Scan for the cell matching the given text and deliver its [x, y] coordinate at center. 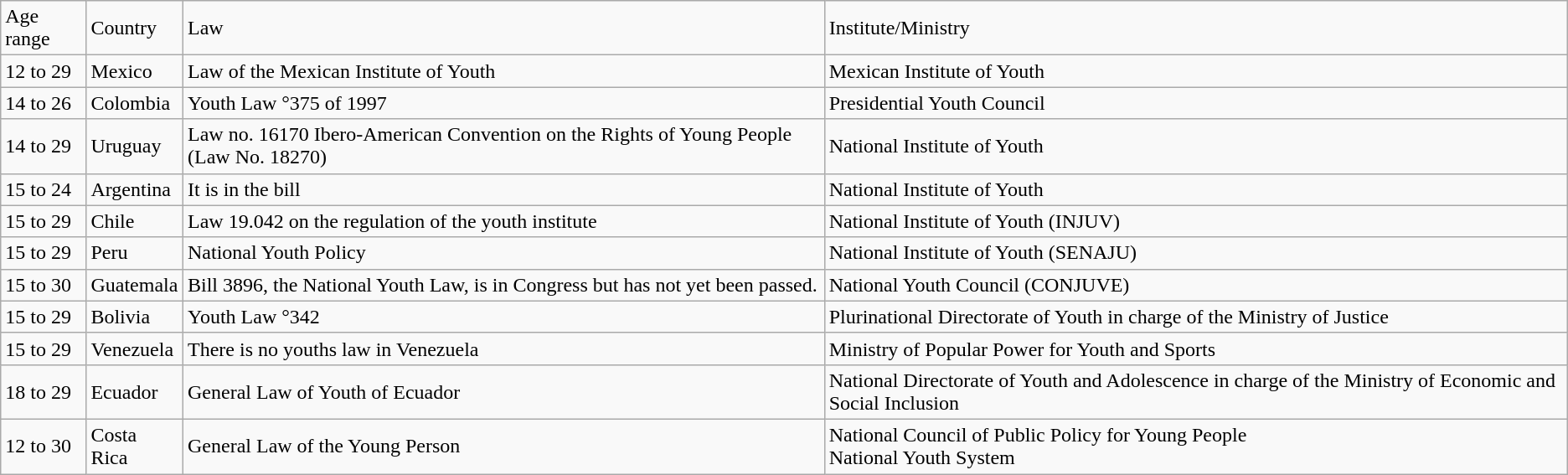
National Council of Public Policy for Young PeopleNational Youth System [1196, 446]
Uruguay [135, 146]
Mexican Institute of Youth [1196, 71]
Colombia [135, 103]
18 to 29 [44, 392]
Guatemala [135, 285]
12 to 29 [44, 71]
Country [135, 28]
Bill 3896, the National Youth Law, is in Congress but has not yet been passed. [503, 285]
National Youth Council (CONJUVE) [1196, 285]
15 to 24 [44, 189]
Argentina [135, 189]
National Directorate of Youth and Adolescence in charge of the Ministry of Economic and Social Inclusion [1196, 392]
Youth Law °375 of 1997 [503, 103]
Bolivia [135, 317]
National Institute of Youth (INJUV) [1196, 221]
Mexico [135, 71]
14 to 26 [44, 103]
Law of the Mexican Institute of Youth [503, 71]
Ecuador [135, 392]
National Youth Policy [503, 253]
National Institute of Youth (SENAJU) [1196, 253]
Presidential Youth Council [1196, 103]
Chile [135, 221]
Ministry of Popular Power for Youth and Sports [1196, 349]
15 to 30 [44, 285]
12 to 30 [44, 446]
General Law of the Young Person [503, 446]
Plurinational Directorate of Youth in charge of the Ministry of Justice [1196, 317]
There is no youths law in Venezuela [503, 349]
Peru [135, 253]
Venezuela [135, 349]
Law no. 16170 Ibero-American Convention on the Rights of Young People (Law No. 18270) [503, 146]
Law 19.042 on the regulation of the youth institute [503, 221]
General Law of Youth of Ecuador [503, 392]
Law [503, 28]
14 to 29 [44, 146]
It is in the bill [503, 189]
Youth Law °342 [503, 317]
Age range [44, 28]
Costa Rica [135, 446]
Institute/Ministry [1196, 28]
